Scan for the cell matching the given text and deliver its [x, y] coordinate at center. 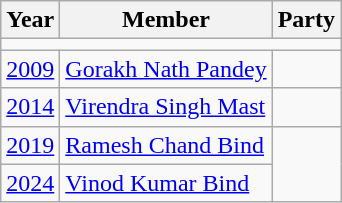
Year [30, 20]
Virendra Singh Mast [166, 107]
Vinod Kumar Bind [166, 183]
2019 [30, 145]
Member [166, 20]
2024 [30, 183]
Gorakh Nath Pandey [166, 69]
Ramesh Chand Bind [166, 145]
Party [306, 20]
2014 [30, 107]
2009 [30, 69]
